Return the (X, Y) coordinate for the center point of the cell that contains the specified text.  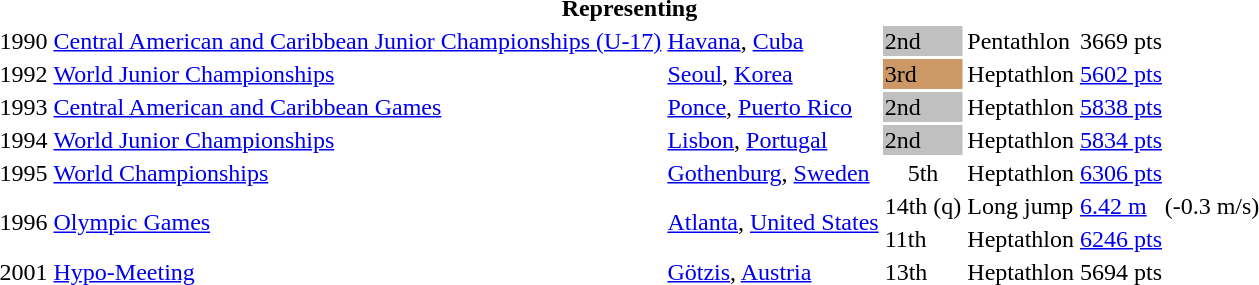
Central American and Caribbean Games (358, 107)
Pentathlon (1021, 41)
Atlanta, United States (773, 222)
Long jump (1021, 206)
Olympic Games (358, 222)
Ponce, Puerto Rico (773, 107)
3rd (923, 74)
World Championships (358, 173)
Havana, Cuba (773, 41)
11th (923, 239)
5th (923, 173)
14th (q) (923, 206)
Seoul, Korea (773, 74)
Gothenburg, Sweden (773, 173)
Central American and Caribbean Junior Championships (U-17) (358, 41)
Lisbon, Portugal (773, 140)
